Determine the [x, y] coordinate at the center of the cell enclosing the given text.  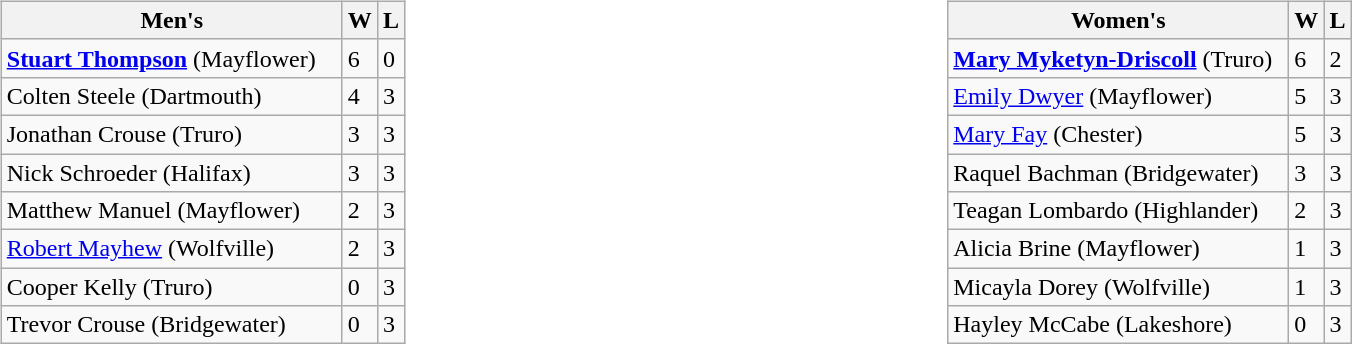
Cooper Kelly (Truro) [172, 287]
Men's [172, 20]
Matthew Manuel (Mayflower) [172, 211]
4 [360, 96]
Stuart Thompson (Mayflower) [172, 58]
Trevor Crouse (Bridgewater) [172, 325]
Robert Mayhew (Wolfville) [172, 249]
Raquel Bachman (Bridgewater) [1118, 173]
Colten Steele (Dartmouth) [172, 96]
Mary Fay (Chester) [1118, 134]
Hayley McCabe (Lakeshore) [1118, 325]
Nick Schroeder (Halifax) [172, 173]
Alicia Brine (Mayflower) [1118, 249]
Emily Dwyer (Mayflower) [1118, 96]
Micayla Dorey (Wolfville) [1118, 287]
Jonathan Crouse (Truro) [172, 134]
Women's [1118, 20]
Mary Myketyn-Driscoll (Truro) [1118, 58]
Teagan Lombardo (Highlander) [1118, 211]
